Provide the (X, Y) coordinate of the cell's center where the given text is located.  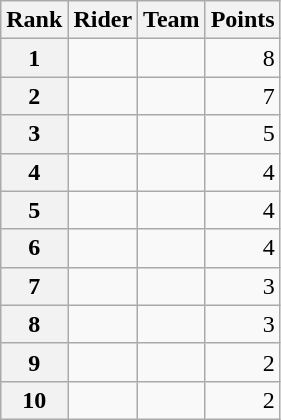
9 (34, 362)
10 (34, 400)
1 (34, 58)
Points (242, 20)
6 (34, 248)
Rank (34, 20)
Rider (103, 20)
Team (172, 20)
